Output the [X, Y] coordinate of the center of the cell containing the given text.  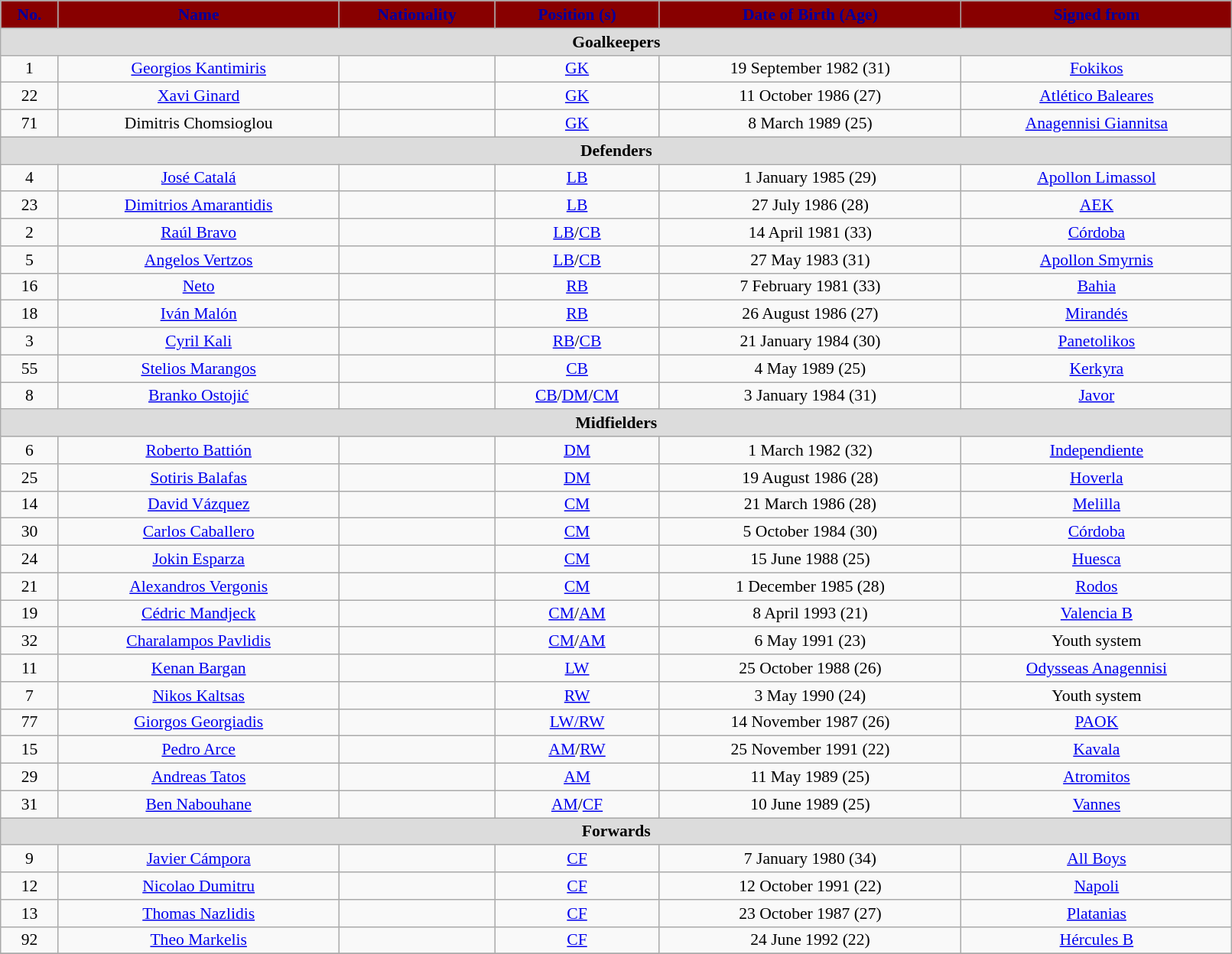
Stelios Marangos [199, 368]
Dimitrios Amarantidis [199, 206]
Kavala [1097, 750]
José Catalá [199, 178]
6 May 1991 (23) [811, 641]
7 [29, 696]
Rodos [1097, 586]
All Boys [1097, 859]
Huesca [1097, 560]
Goalkeepers [616, 42]
3 [29, 342]
Ben Nabouhane [199, 804]
Javier Cámpora [199, 859]
55 [29, 368]
Sotiris Balafas [199, 478]
Neto [199, 287]
Hércules B [1097, 940]
14 November 1987 (26) [811, 722]
27 July 1986 (28) [811, 206]
AM/RW [577, 750]
Cyril Kali [199, 342]
Position (s) [577, 15]
Charalampos Pavlidis [199, 641]
11 October 1986 (27) [811, 96]
23 October 1987 (27) [811, 913]
Kerkyra [1097, 368]
14 April 1981 (33) [811, 232]
31 [29, 804]
Pedro Arce [199, 750]
Anagennisi Giannitsa [1097, 124]
Carlos Caballero [199, 532]
16 [29, 287]
19 [29, 614]
7 February 1981 (33) [811, 287]
Napoli [1097, 886]
22 [29, 96]
Apollon Limassol [1097, 178]
15 [29, 750]
Vannes [1097, 804]
CB [577, 368]
21 January 1984 (30) [811, 342]
David Vázquez [199, 505]
Raúl Bravo [199, 232]
Atlético Baleares [1097, 96]
Platanias [1097, 913]
Signed from [1097, 15]
Nicolao Dumitru [199, 886]
Valencia B [1097, 614]
Atromitos [1097, 777]
CB/DM/CM [577, 396]
AM [577, 777]
Iván Malón [199, 314]
LW/RW [577, 722]
Georgios Kantimiris [199, 69]
8 April 1993 (21) [811, 614]
PAOK [1097, 722]
Alexandros Vergonis [199, 586]
Defenders [616, 151]
Theo Markelis [199, 940]
11 May 1989 (25) [811, 777]
Name [199, 15]
Midfielders [616, 423]
24 [29, 560]
Giorgos Georgiadis [199, 722]
25 October 1988 (26) [811, 668]
Andreas Tatos [199, 777]
32 [29, 641]
Independiente [1097, 450]
12 October 1991 (22) [811, 886]
RB/CB [577, 342]
Odysseas Anagennisi [1097, 668]
LW [577, 668]
Melilla [1097, 505]
19 September 1982 (31) [811, 69]
Branko Ostojić [199, 396]
Nikos Kaltsas [199, 696]
Bahia [1097, 287]
Nationality [417, 15]
10 June 1989 (25) [811, 804]
3 January 1984 (31) [811, 396]
71 [29, 124]
No. [29, 15]
Jokin Esparza [199, 560]
8 March 1989 (25) [811, 124]
Cédric Mandjeck [199, 614]
Xavi Ginard [199, 96]
Roberto Battión [199, 450]
5 October 1984 (30) [811, 532]
77 [29, 722]
7 January 1980 (34) [811, 859]
15 June 1988 (25) [811, 560]
1 December 1985 (28) [811, 586]
2 [29, 232]
Mirandés [1097, 314]
13 [29, 913]
8 [29, 396]
12 [29, 886]
30 [29, 532]
Date of Birth (Age) [811, 15]
92 [29, 940]
25 November 1991 (22) [811, 750]
5 [29, 260]
26 August 1986 (27) [811, 314]
1 January 1985 (29) [811, 178]
21 March 1986 (28) [811, 505]
18 [29, 314]
19 August 1986 (28) [811, 478]
25 [29, 478]
Angelos Vertzos [199, 260]
3 May 1990 (24) [811, 696]
14 [29, 505]
9 [29, 859]
1 March 1982 (32) [811, 450]
4 [29, 178]
6 [29, 450]
Hoverla [1097, 478]
Kenan Bargan [199, 668]
4 May 1989 (25) [811, 368]
AM/CF [577, 804]
27 May 1983 (31) [811, 260]
Panetolikos [1097, 342]
24 June 1992 (22) [811, 940]
Thomas Nazlidis [199, 913]
29 [29, 777]
Fokikos [1097, 69]
23 [29, 206]
Forwards [616, 832]
Apollon Smyrnis [1097, 260]
21 [29, 586]
1 [29, 69]
AEK [1097, 206]
Javor [1097, 396]
Dimitris Chomsioglou [199, 124]
11 [29, 668]
RW [577, 696]
